For the text-containing cell, return its midpoint in [x, y] coordinate format. 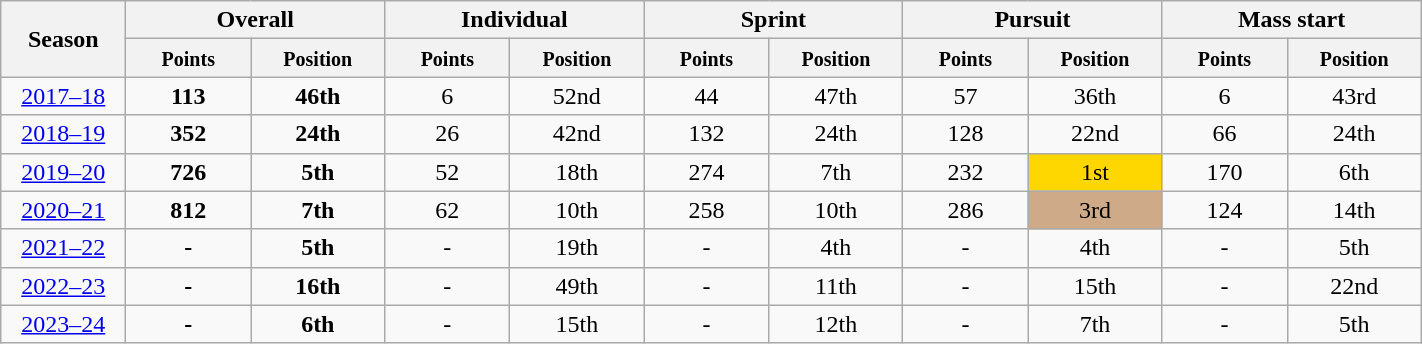
1st [1095, 172]
Individual [514, 20]
128 [966, 134]
232 [966, 172]
43rd [1354, 96]
66 [1224, 134]
49th [577, 286]
12th [836, 324]
36th [1095, 96]
46th [318, 96]
Overall [256, 20]
2021–22 [64, 248]
2018–19 [64, 134]
132 [706, 134]
124 [1224, 210]
44 [706, 96]
812 [188, 210]
62 [448, 210]
Sprint [774, 20]
52nd [577, 96]
2023–24 [64, 324]
14th [1354, 210]
52 [448, 172]
2022–23 [64, 286]
11th [836, 286]
19th [577, 248]
Mass start [1292, 20]
57 [966, 96]
170 [1224, 172]
Season [64, 39]
16th [318, 286]
3rd [1095, 210]
Pursuit [1032, 20]
2017–18 [64, 96]
726 [188, 172]
352 [188, 134]
258 [706, 210]
274 [706, 172]
47th [836, 96]
18th [577, 172]
42nd [577, 134]
2019–20 [64, 172]
2020–21 [64, 210]
113 [188, 96]
26 [448, 134]
286 [966, 210]
